Detect which cell encompasses the target text, then output its (x, y) center coordinate. 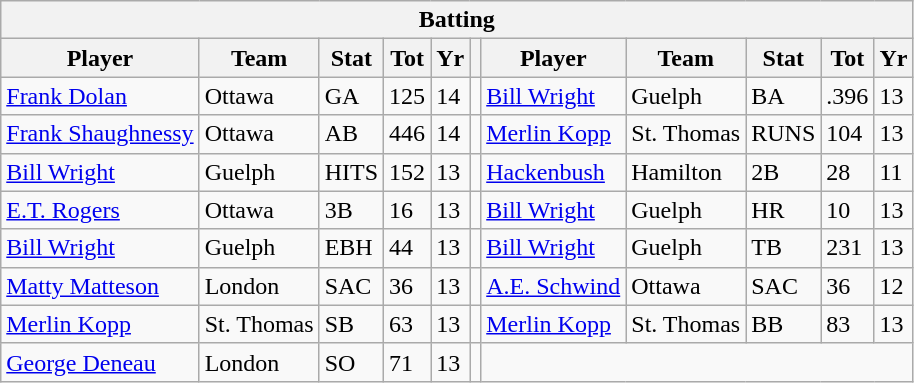
28 (848, 172)
Hackenbush (554, 172)
EBH (351, 248)
A.E. Schwind (554, 286)
.396 (848, 96)
SO (351, 362)
446 (408, 134)
Frank Shaughnessy (100, 134)
TB (784, 248)
12 (894, 286)
HR (784, 210)
104 (848, 134)
2B (784, 172)
3B (351, 210)
63 (408, 324)
George Deneau (100, 362)
SB (351, 324)
152 (408, 172)
Frank Dolan (100, 96)
Matty Matteson (100, 286)
BB (784, 324)
16 (408, 210)
RUNS (784, 134)
83 (848, 324)
71 (408, 362)
GA (351, 96)
10 (848, 210)
231 (848, 248)
AB (351, 134)
BA (784, 96)
HITS (351, 172)
Batting (457, 20)
Hamilton (686, 172)
11 (894, 172)
125 (408, 96)
44 (408, 248)
E.T. Rogers (100, 210)
